Determine the (X, Y) coordinate at the center of the cell enclosing the given text.  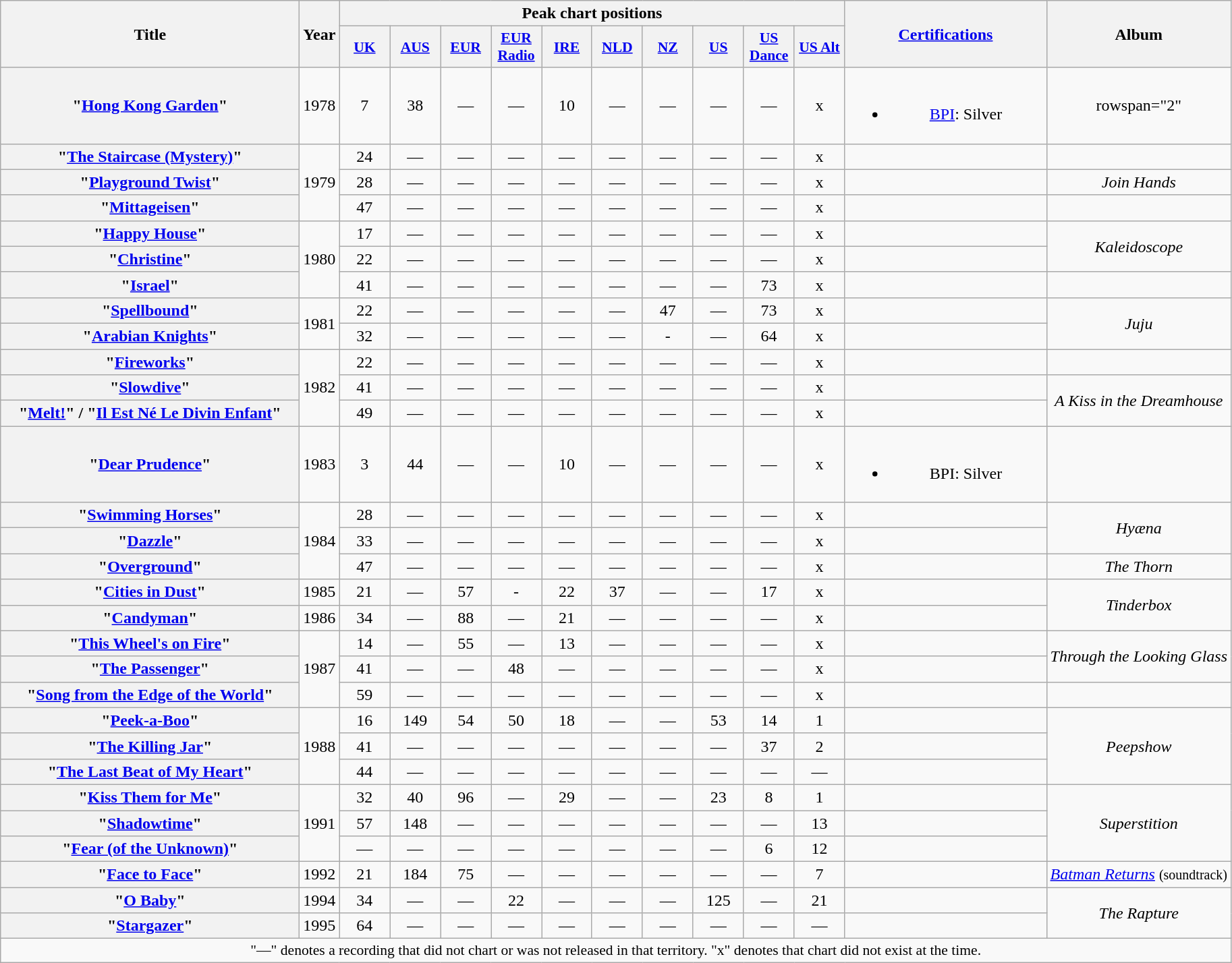
55 (466, 643)
"Fear (of the Unknown)" (150, 849)
"Overground" (150, 566)
US Dance (769, 47)
The Rapture (1139, 913)
Album (1139, 34)
48 (517, 669)
"Christine" (150, 259)
1988 (320, 746)
Certifications (946, 34)
Batman Returns (soundtrack) (1139, 875)
"Melt!" / "Il Est Né Le Divin Enfant" (150, 413)
1983 (320, 464)
96 (466, 797)
53 (718, 720)
IRE (567, 47)
33 (364, 541)
NLD (617, 47)
1984 (320, 541)
Peepshow (1139, 746)
29 (567, 797)
148 (416, 823)
2 (819, 746)
1991 (320, 823)
Title (150, 34)
1982 (320, 388)
"O Baby" (150, 900)
"Cities in Dust" (150, 592)
40 (416, 797)
NZ (668, 47)
"Hong Kong Garden" (150, 105)
"—" denotes a recording that did not chart or was not released in that territory. "x" denotes that chart did not exist at the time. (616, 951)
Tinderbox (1139, 605)
1980 (320, 259)
23 (718, 797)
"Playground Twist" (150, 182)
EUR (466, 47)
"The Passenger" (150, 669)
"Mittageisen" (150, 208)
"Dazzle" (150, 541)
"Candyman" (150, 618)
Superstition (1139, 823)
Hyæna (1139, 528)
125 (718, 900)
The Thorn (1139, 566)
A Kiss in the Dreamhouse (1139, 401)
"Arabian Knights" (150, 336)
"Happy House" (150, 233)
UK (364, 47)
"Shadowtime" (150, 823)
1978 (320, 105)
"Kiss Them for Me" (150, 797)
"The Killing Jar" (150, 746)
AUS (416, 47)
1995 (320, 926)
1994 (320, 900)
"Face to Face" (150, 875)
1985 (320, 592)
EURRadio (517, 47)
75 (466, 875)
16 (364, 720)
Juju (1139, 323)
"Israel" (150, 285)
18 (567, 720)
Through the Looking Glass (1139, 656)
88 (466, 618)
1987 (320, 669)
"Swimming Horses" (150, 515)
"Stargazer" (150, 926)
1986 (320, 618)
rowspan="2" (1139, 105)
49 (364, 413)
149 (416, 720)
"Fireworks" (150, 362)
1981 (320, 323)
"This Wheel's on Fire" (150, 643)
"The Last Beat of My Heart" (150, 771)
24 (364, 156)
Year (320, 34)
38 (416, 105)
1979 (320, 182)
50 (517, 720)
"Dear Prudence" (150, 464)
12 (819, 849)
8 (769, 797)
US Alt (819, 47)
Kaleidoscope (1139, 246)
US (718, 47)
Join Hands (1139, 182)
3 (364, 464)
1992 (320, 875)
"Peek-a-Boo" (150, 720)
6 (769, 849)
184 (416, 875)
Peak chart positions (592, 13)
54 (466, 720)
"The Staircase (Mystery)" (150, 156)
"Song from the Edge of the World" (150, 695)
"Slowdive" (150, 388)
59 (364, 695)
"Spellbound" (150, 310)
